Return (X, Y) of the center of cell containing provided text 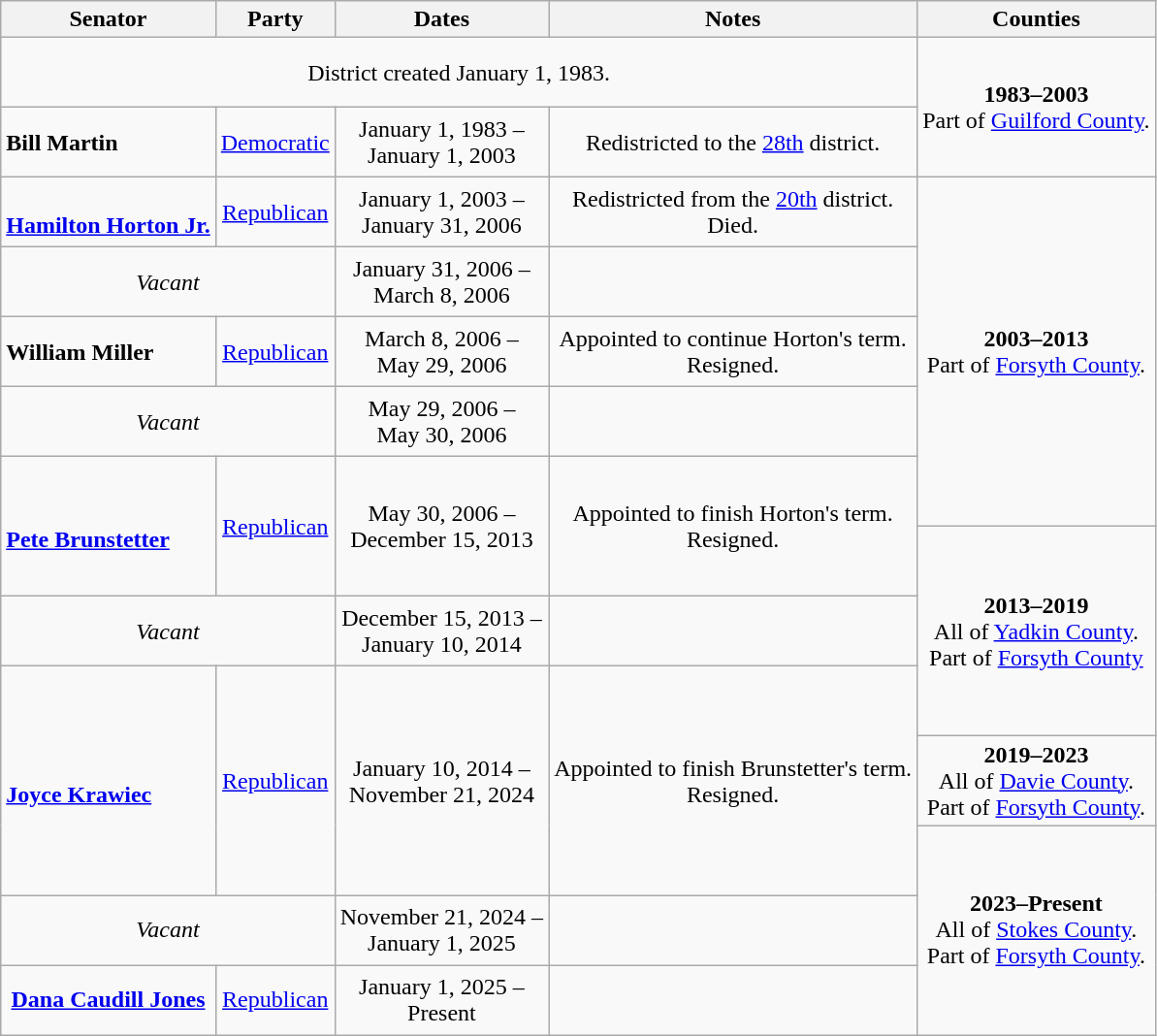
Appointed to continue Horton's term. Resigned. (733, 352)
January 1, 2025 – Present (441, 1000)
Dana Caudill Jones (109, 1000)
Appointed to finish Brunstetter's term. Resigned. (733, 781)
Pete Brunstetter (109, 527)
Senator (109, 19)
Bill Martin (109, 143)
2019–2023 All of Davie County. Part of Forsyth County. (1037, 781)
Democratic (275, 143)
William Miller (109, 352)
May 29, 2006 – May 30, 2006 (441, 422)
May 30, 2006 – December 15, 2013 (441, 527)
Counties (1037, 19)
2003–2013 Part of Forsyth County. (1037, 352)
Hamilton Horton Jr. (109, 212)
1983–2003 Part of Guilford County. (1037, 108)
Notes (733, 19)
November 21, 2024 – January 1, 2025 (441, 930)
Joyce Krawiec (109, 781)
2013–2019 All of Yadkin County. Part of Forsyth County (1037, 631)
Party (275, 19)
Redistricted from the 20th district. Died. (733, 212)
January 1, 1983 – January 1, 2003 (441, 143)
Appointed to finish Horton's term. Resigned. (733, 527)
Redistricted to the 28th district. (733, 143)
2023–Present All of Stokes County. Part of Forsyth County. (1037, 930)
District created January 1, 1983. (460, 73)
December 15, 2013 – January 10, 2014 (441, 631)
January 1, 2003 – January 31, 2006 (441, 212)
January 31, 2006 – March 8, 2006 (441, 282)
March 8, 2006 – May 29, 2006 (441, 352)
January 10, 2014 – November 21, 2024 (441, 781)
Dates (441, 19)
